Return the [x, y] coordinate for the center point of the cell that contains the specified text.  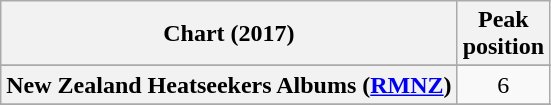
New Zealand Heatseekers Albums (RMNZ) [229, 85]
6 [503, 85]
Peak position [503, 34]
Chart (2017) [229, 34]
